Return the [X, Y] coordinate for the center point of the cell that contains the specified text.  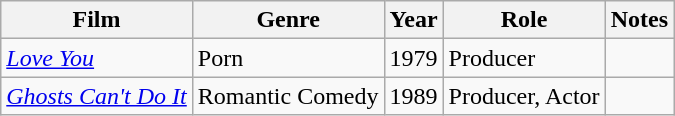
Producer [524, 58]
Role [524, 20]
Ghosts Can't Do It [97, 96]
Porn [288, 58]
Love You [97, 58]
Film [97, 20]
Year [414, 20]
Genre [288, 20]
1979 [414, 58]
Producer, Actor [524, 96]
Notes [639, 20]
Romantic Comedy [288, 96]
1989 [414, 96]
